Capture the cell that displays the provided text and extract its [X, Y] central coordinate. 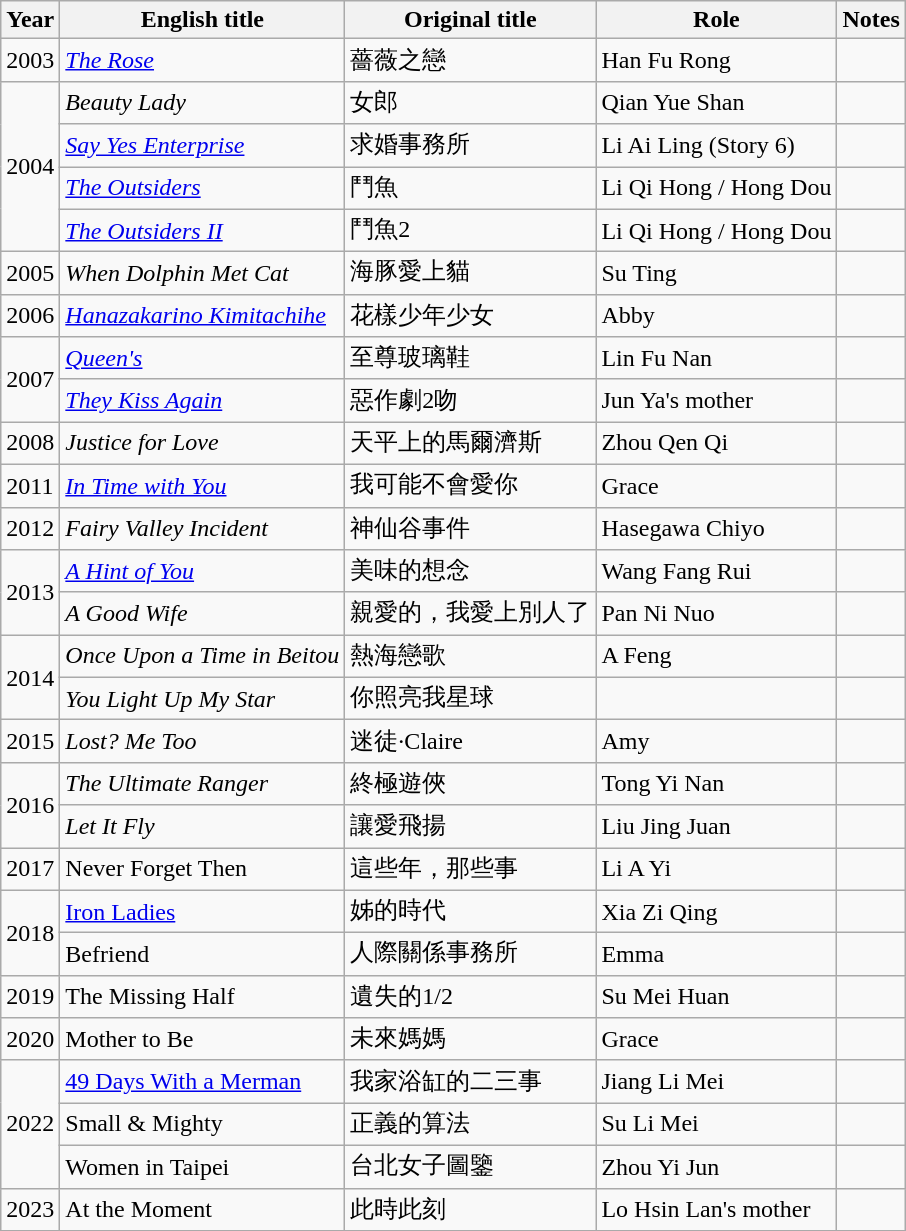
2023 [30, 1210]
鬥魚 [470, 188]
親愛的，我愛上別人了 [470, 614]
Xia Zi Qing [716, 912]
此時此刻 [470, 1210]
Amy [716, 742]
At the Moment [202, 1210]
鬥魚2 [470, 230]
這些年，那些事 [470, 870]
天平上的馬爾濟斯 [470, 444]
Befriend [202, 954]
2017 [30, 870]
Su Ting [716, 274]
終極遊俠 [470, 784]
2019 [30, 996]
惡作劇2吻 [470, 400]
2018 [30, 932]
Mother to Be [202, 1040]
You Light Up My Star [202, 698]
至尊玻璃鞋 [470, 358]
The Outsiders II [202, 230]
2011 [30, 486]
Jun Ya's mother [716, 400]
Say Yes Enterprise [202, 146]
Original title [470, 20]
2004 [30, 166]
迷徒·Claire [470, 742]
2016 [30, 804]
The Missing Half [202, 996]
Lost? Me Too [202, 742]
我家浴缸的二三事 [470, 1082]
A Good Wife [202, 614]
Small & Mighty [202, 1124]
Women in Taipei [202, 1166]
The Rose [202, 60]
Zhou Qen Qi [716, 444]
讓愛飛揚 [470, 826]
2012 [30, 528]
正義的算法 [470, 1124]
未來媽媽 [470, 1040]
Never Forget Then [202, 870]
海豚愛上貓 [470, 274]
人際關係事務所 [470, 954]
Lo Hsin Lan's mother [716, 1210]
Year [30, 20]
2005 [30, 274]
Iron Ladies [202, 912]
A Feng [716, 656]
2013 [30, 592]
Role [716, 20]
台北女子圖鑒 [470, 1166]
Su Mei Huan [716, 996]
Queen's [202, 358]
Qian Yue Shan [716, 102]
熱海戀歌 [470, 656]
Emma [716, 954]
求婚事務所 [470, 146]
我可能不會愛你 [470, 486]
Hanazakarino Kimitachihe [202, 316]
2022 [30, 1124]
The Outsiders [202, 188]
Abby [716, 316]
English title [202, 20]
Let It Fly [202, 826]
美味的想念 [470, 572]
49 Days With a Merman [202, 1082]
2020 [30, 1040]
Han Fu Rong [716, 60]
2015 [30, 742]
The Ultimate Ranger [202, 784]
Pan Ni Nuo [716, 614]
2006 [30, 316]
2008 [30, 444]
Wang Fang Rui [716, 572]
Lin Fu Nan [716, 358]
Liu Jing Juan [716, 826]
Beauty Lady [202, 102]
A Hint of You [202, 572]
Su Li Mei [716, 1124]
When Dolphin Met Cat [202, 274]
姊的時代 [470, 912]
Li A Yi [716, 870]
花樣少年少女 [470, 316]
神仙谷事件 [470, 528]
Li Ai Ling (Story 6) [716, 146]
Once Upon a Time in Beitou [202, 656]
薔薇之戀 [470, 60]
Jiang Li Mei [716, 1082]
2014 [30, 678]
遺失的1/2 [470, 996]
你照亮我星球 [470, 698]
2003 [30, 60]
Hasegawa Chiyo [716, 528]
2007 [30, 380]
They Kiss Again [202, 400]
Zhou Yi Jun [716, 1166]
In Time with You [202, 486]
Fairy Valley Incident [202, 528]
Notes [871, 20]
Justice for Love [202, 444]
Tong Yi Nan [716, 784]
女郎 [470, 102]
